Scan for the cell matching the given text and deliver its (X, Y) coordinate at center. 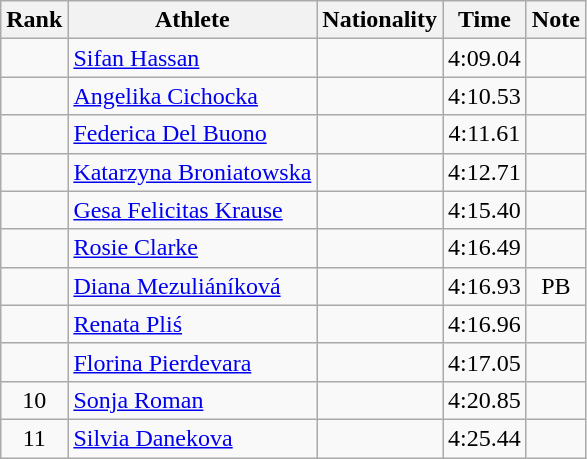
Federica Del Buono (192, 134)
Katarzyna Broniatowska (192, 172)
4:16.96 (485, 324)
4:17.05 (485, 362)
Sonja Roman (192, 400)
Nationality (380, 20)
4:16.93 (485, 286)
Rank (34, 20)
4:15.40 (485, 210)
Silvia Danekova (192, 438)
Angelika Cichocka (192, 96)
4:25.44 (485, 438)
4:16.49 (485, 248)
11 (34, 438)
Renata Pliś (192, 324)
4:09.04 (485, 58)
PB (556, 286)
Note (556, 20)
Athlete (192, 20)
Diana Mezuliáníková (192, 286)
Rosie Clarke (192, 248)
4:20.85 (485, 400)
Florina Pierdevara (192, 362)
Gesa Felicitas Krause (192, 210)
Time (485, 20)
4:10.53 (485, 96)
Sifan Hassan (192, 58)
4:11.61 (485, 134)
4:12.71 (485, 172)
10 (34, 400)
